Extract the (X, Y) coordinate from the center of the cell holding the provided text.  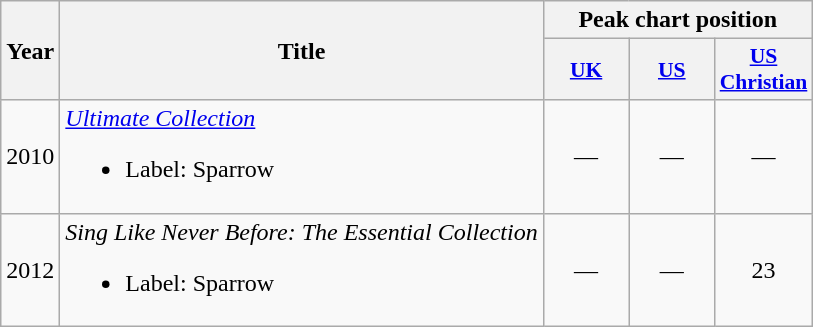
Sing Like Never Before: The Essential CollectionLabel: Sparrow (302, 270)
Peak chart position (678, 20)
Title (302, 50)
2010 (30, 156)
UK (586, 70)
Year (30, 50)
23 (764, 270)
Ultimate CollectionLabel: Sparrow (302, 156)
US (672, 70)
USChristian (764, 70)
2012 (30, 270)
